Find where the given text appears and provide that cell's center as (X, Y) coordinate. 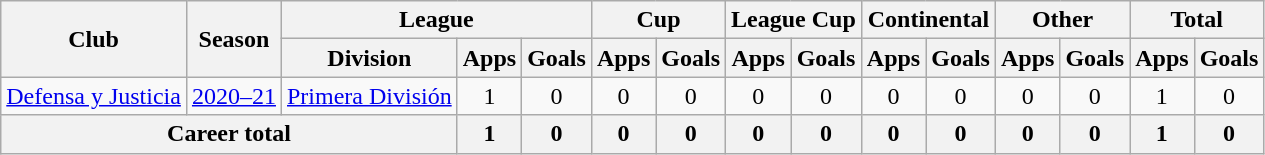
Total (1197, 20)
Other (1062, 20)
League (436, 20)
Career total (229, 134)
Division (369, 58)
League Cup (794, 20)
Defensa y Justicia (94, 96)
Season (234, 39)
Primera División (369, 96)
Cup (658, 20)
Continental (928, 20)
2020–21 (234, 96)
Club (94, 39)
